Output the (X, Y) coordinate of the center of the cell containing the given text.  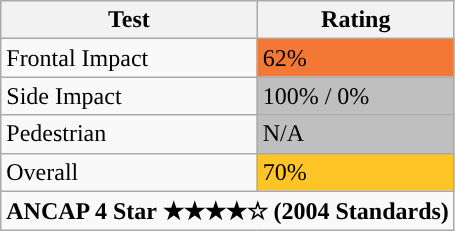
62% (356, 58)
70% (356, 172)
Overall (129, 172)
N/A (356, 134)
Pedestrian (129, 134)
Frontal Impact (129, 58)
ANCAP 4 Star ★★★★☆ (2004 Standards) (228, 211)
Test (129, 20)
Rating (356, 20)
100% / 0% (356, 96)
Side Impact (129, 96)
